Provide the (x, y) coordinate of the cell's center where the given text is located.  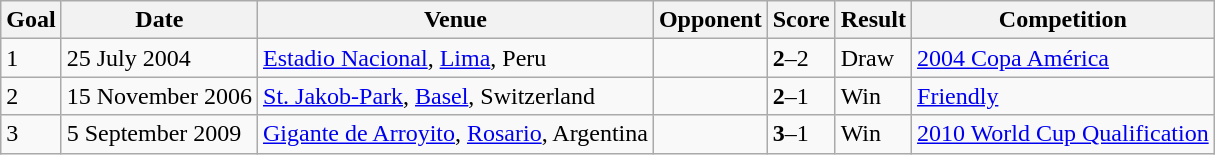
2004 Copa América (1064, 58)
St. Jakob-Park, Basel, Switzerland (456, 96)
3–1 (801, 134)
Goal (31, 20)
Gigante de Arroyito, Rosario, Argentina (456, 134)
Venue (456, 20)
Result (873, 20)
25 July 2004 (159, 58)
Draw (873, 58)
Score (801, 20)
15 November 2006 (159, 96)
Competition (1064, 20)
3 (31, 134)
Opponent (710, 20)
2010 World Cup Qualification (1064, 134)
Date (159, 20)
2–2 (801, 58)
2 (31, 96)
5 September 2009 (159, 134)
1 (31, 58)
2–1 (801, 96)
Estadio Nacional, Lima, Peru (456, 58)
Friendly (1064, 96)
